Detect which cell encompasses the target text, then output its [x, y] center coordinate. 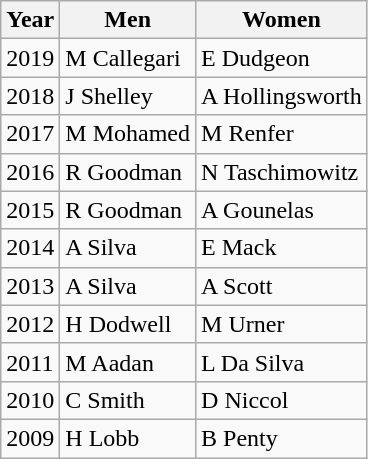
2014 [30, 248]
2017 [30, 134]
Year [30, 20]
2016 [30, 172]
N Taschimowitz [282, 172]
A Scott [282, 286]
M Renfer [282, 134]
2018 [30, 96]
2012 [30, 324]
B Penty [282, 438]
L Da Silva [282, 362]
J Shelley [128, 96]
M Mohamed [128, 134]
E Dudgeon [282, 58]
A Hollingsworth [282, 96]
2015 [30, 210]
2011 [30, 362]
H Lobb [128, 438]
Women [282, 20]
2010 [30, 400]
D Niccol [282, 400]
C Smith [128, 400]
M Urner [282, 324]
E Mack [282, 248]
2013 [30, 286]
M Callegari [128, 58]
2019 [30, 58]
A Gounelas [282, 210]
M Aadan [128, 362]
2009 [30, 438]
Men [128, 20]
H Dodwell [128, 324]
